Return the (x, y) coordinate for the center point of the cell that contains the specified text.  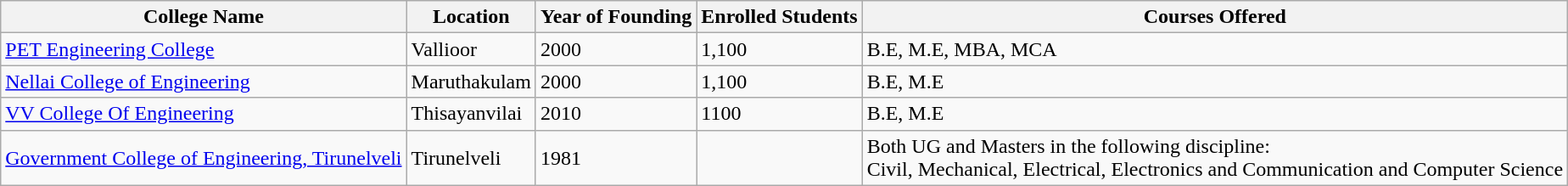
B.E, M.E, MBA, MCA (1215, 49)
Location (471, 17)
College Name (204, 17)
Maruthakulam (471, 82)
Thisayanvilai (471, 114)
Vallioor (471, 49)
PET Engineering College (204, 49)
1100 (779, 114)
Nellai College of Engineering (204, 82)
VV College Of Engineering (204, 114)
2010 (616, 114)
Enrolled Students (779, 17)
Government College of Engineering, Tirunelveli (204, 158)
Both UG and Masters in the following discipline:Civil, Mechanical, Electrical, Electronics and Communication and Computer Science (1215, 158)
Courses Offered (1215, 17)
Year of Founding (616, 17)
1981 (616, 158)
Tirunelveli (471, 158)
